Provide the [x, y] coordinate of the cell's center where the given text is located.  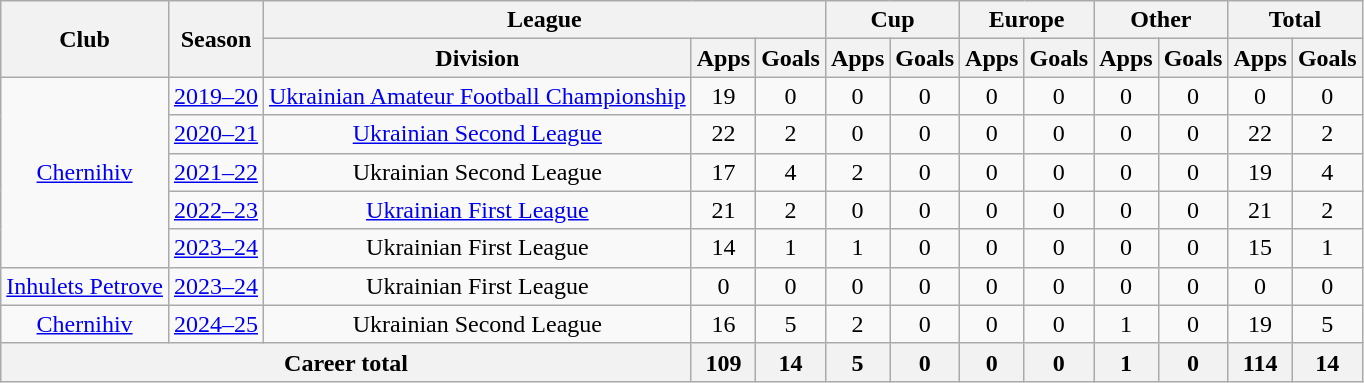
2020–21 [216, 134]
2022–23 [216, 210]
League [545, 20]
17 [723, 172]
Season [216, 39]
2024–25 [216, 324]
Total [1295, 20]
Division [478, 58]
Inhulets Petrove [85, 286]
114 [1260, 362]
2019–20 [216, 96]
Cup [892, 20]
Club [85, 39]
109 [723, 362]
Europe [1027, 20]
2021–22 [216, 172]
15 [1260, 248]
16 [723, 324]
Career total [346, 362]
Other [1161, 20]
Ukrainian Amateur Football Championship [478, 96]
